Identify which cell holds the provided text, then report its [x, y] central coordinate. 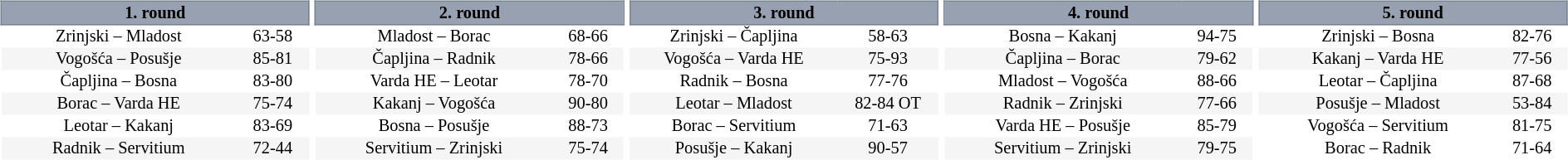
Borac – Servitium [733, 126]
77-56 [1532, 60]
Vogošća – Posušje [118, 60]
88-66 [1217, 81]
Radnik – Servitium [118, 149]
88-73 [588, 126]
79-62 [1217, 60]
1. round [154, 12]
77-76 [889, 81]
79-75 [1217, 149]
83-69 [272, 126]
3. round [784, 12]
85-79 [1217, 126]
Leotar – Čapljina [1379, 81]
82-84 OT [889, 104]
Leotar – Mladost [733, 104]
90-57 [889, 149]
Varda HE – Leotar [434, 81]
81-75 [1532, 126]
Posušje – Kakanj [733, 149]
Čapljina – Borac [1063, 60]
Borac – Radnik [1379, 149]
58-63 [889, 36]
Mladost – Vogošća [1063, 81]
Vogošća – Servitium [1379, 126]
75-93 [889, 60]
83-80 [272, 81]
Zrinjski – Mladost [118, 36]
Posušje – Mladost [1379, 104]
Bosna – Posušje [434, 126]
Mladost – Borac [434, 36]
85-81 [272, 60]
Vogošća – Varda HE [733, 60]
71-63 [889, 126]
63-58 [272, 36]
82-76 [1532, 36]
Zrinjski – Čapljina [733, 36]
Kakanj – Vogošća [434, 104]
Bosna – Kakanj [1063, 36]
68-66 [588, 36]
5. round [1414, 12]
77-66 [1217, 104]
53-84 [1532, 104]
4. round [1098, 12]
87-68 [1532, 81]
72-44 [272, 149]
Varda HE – Posušje [1063, 126]
Borac – Varda HE [118, 104]
78-70 [588, 81]
Čapljina – Bosna [118, 81]
94-75 [1217, 36]
Radnik – Zrinjski [1063, 104]
78-66 [588, 60]
Čapljina – Radnik [434, 60]
Leotar – Kakanj [118, 126]
90-80 [588, 104]
Zrinjski – Bosna [1379, 36]
2. round [470, 12]
Radnik – Bosna [733, 81]
71-64 [1532, 149]
Kakanj – Varda HE [1379, 60]
